Identify which cell holds the provided text, then report its (X, Y) central coordinate. 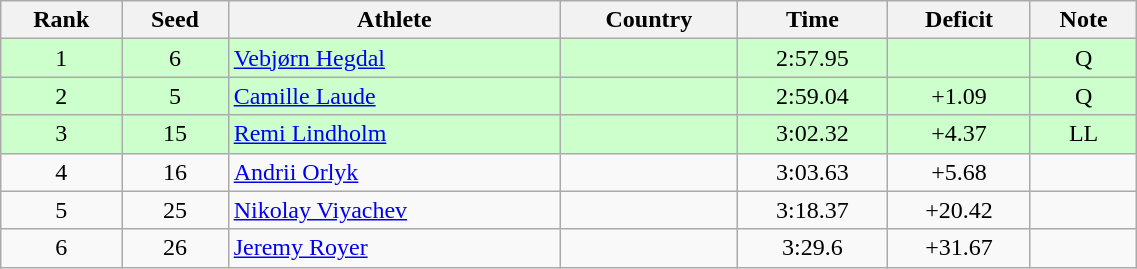
Time (812, 20)
26 (175, 248)
2:59.04 (812, 96)
Andrii Orlyk (394, 172)
4 (62, 172)
3:18.37 (812, 210)
Athlete (394, 20)
2:57.95 (812, 58)
+4.37 (959, 134)
+1.09 (959, 96)
1 (62, 58)
Rank (62, 20)
Camille Laude (394, 96)
25 (175, 210)
Seed (175, 20)
Note (1084, 20)
Vebjørn Hegdal (394, 58)
Remi Lindholm (394, 134)
LL (1084, 134)
3 (62, 134)
Deficit (959, 20)
Nikolay Viyachev (394, 210)
3:29.6 (812, 248)
3:02.32 (812, 134)
16 (175, 172)
Jeremy Royer (394, 248)
+20.42 (959, 210)
2 (62, 96)
15 (175, 134)
+31.67 (959, 248)
+5.68 (959, 172)
Country (649, 20)
3:03.63 (812, 172)
